Capture the cell that displays the provided text and extract its [X, Y] central coordinate. 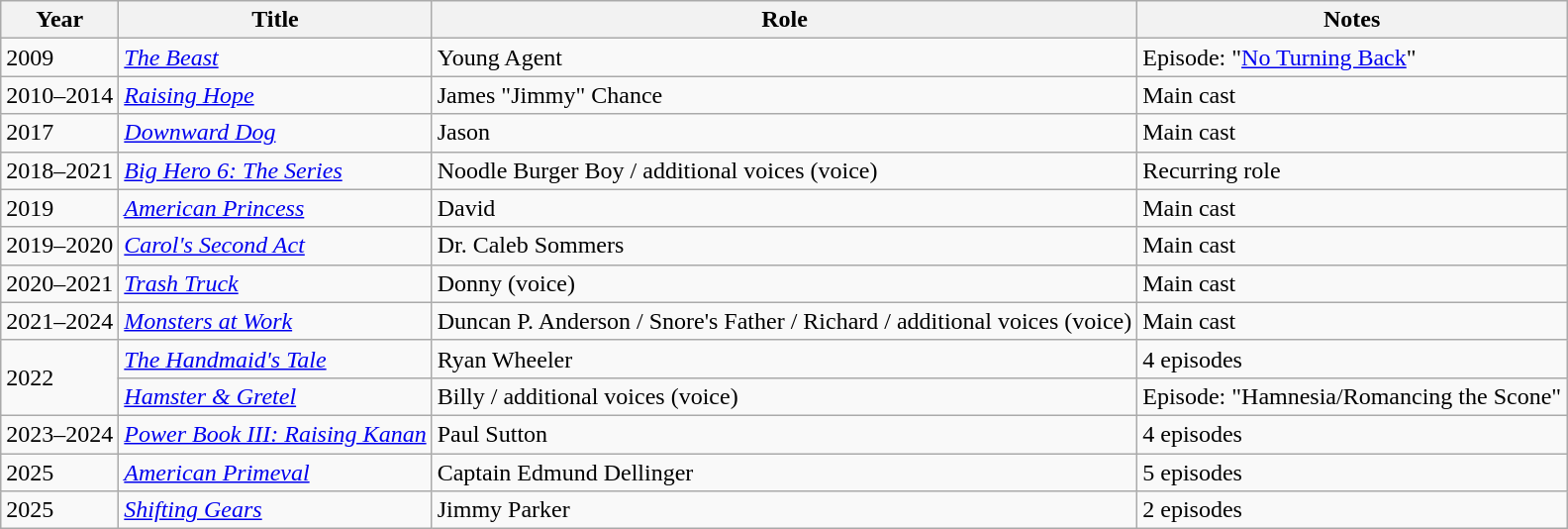
2019–2020 [59, 246]
Power Book III: Raising Kanan [275, 434]
Notes [1352, 20]
2010–2014 [59, 95]
Year [59, 20]
Hamster & Gretel [275, 396]
Episode: "No Turning Back" [1352, 57]
The Handmaid's Tale [275, 359]
2022 [59, 377]
Captain Edmund Dellinger [784, 473]
Donny (voice) [784, 283]
Big Hero 6: The Series [275, 170]
American Princess [275, 208]
American Primeval [275, 473]
2018–2021 [59, 170]
Title [275, 20]
David [784, 208]
Carol's Second Act [275, 246]
Role [784, 20]
Jason [784, 133]
Recurring role [1352, 170]
Billy / additional voices (voice) [784, 396]
2017 [59, 133]
Monsters at Work [275, 321]
Dr. Caleb Sommers [784, 246]
Ryan Wheeler [784, 359]
Trash Truck [275, 283]
Episode: "Hamnesia/Romancing the Scone" [1352, 396]
Paul Sutton [784, 434]
2 episodes [1352, 510]
Downward Dog [275, 133]
2020–2021 [59, 283]
Noodle Burger Boy / additional voices (voice) [784, 170]
2009 [59, 57]
James "Jimmy" Chance [784, 95]
2021–2024 [59, 321]
Young Agent [784, 57]
2019 [59, 208]
2023–2024 [59, 434]
Duncan P. Anderson / Snore's Father / Richard / additional voices (voice) [784, 321]
Raising Hope [275, 95]
Shifting Gears [275, 510]
5 episodes [1352, 473]
The Beast [275, 57]
Jimmy Parker [784, 510]
